Find where the given text appears and provide that cell's center as (x, y) coordinate. 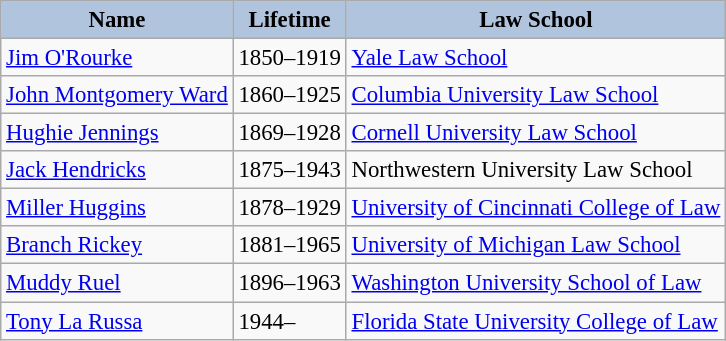
John Montgomery Ward (117, 95)
1860–1925 (290, 95)
Jack Hendricks (117, 170)
Law School (536, 20)
Hughie Jennings (117, 133)
Yale Law School (536, 58)
Columbia University Law School (536, 95)
University of Cincinnati College of Law (536, 208)
Branch Rickey (117, 245)
Name (117, 20)
Washington University School of Law (536, 283)
Muddy Ruel (117, 283)
Tony La Russa (117, 321)
1881–1965 (290, 245)
Jim O'Rourke (117, 58)
1878–1929 (290, 208)
1869–1928 (290, 133)
Northwestern University Law School (536, 170)
Cornell University Law School (536, 133)
1896–1963 (290, 283)
1944– (290, 321)
Miller Huggins (117, 208)
1875–1943 (290, 170)
University of Michigan Law School (536, 245)
1850–1919 (290, 58)
Florida State University College of Law (536, 321)
Lifetime (290, 20)
